Pinpoint the cell where the given text exists, returning its [X, Y] midpoint coordinate. 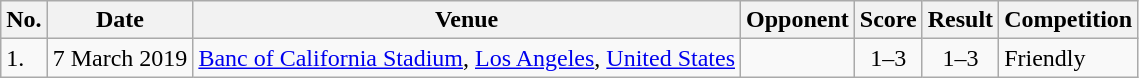
Friendly [1068, 58]
Competition [1068, 20]
Date [120, 20]
1. [24, 58]
No. [24, 20]
Opponent [798, 20]
Result [960, 20]
Banc of California Stadium, Los Angeles, United States [467, 58]
7 March 2019 [120, 58]
Score [888, 20]
Venue [467, 20]
